Return [X, Y] of the center of cell containing provided text 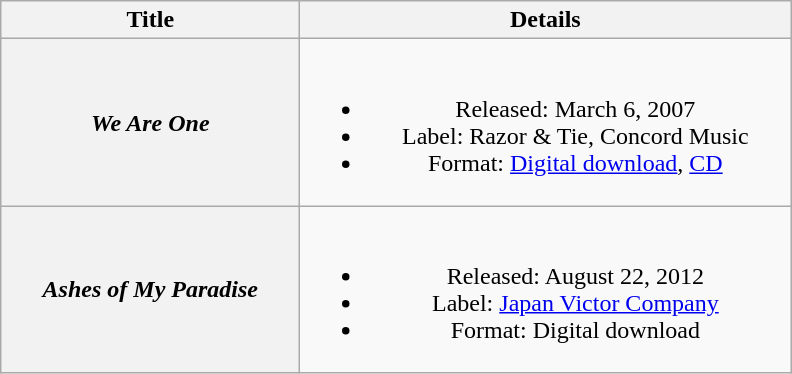
We Are One [150, 122]
Released: March 6, 2007Label: Razor & Tie, Concord MusicFormat: Digital download, CD [546, 122]
Released: August 22, 2012Label: Japan Victor CompanyFormat: Digital download [546, 290]
Title [150, 20]
Ashes of My Paradise [150, 290]
Details [546, 20]
